Return the [X, Y] coordinate for the center point of the cell that contains the specified text.  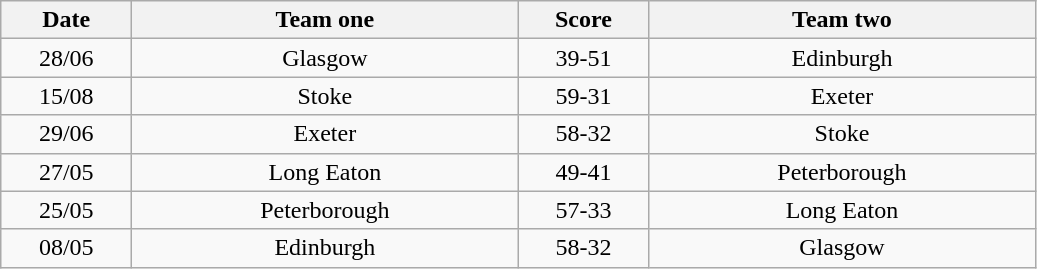
Date [66, 20]
Team one [325, 20]
Score [584, 20]
27/05 [66, 172]
Team two [842, 20]
08/05 [66, 248]
25/05 [66, 210]
28/06 [66, 58]
39-51 [584, 58]
57-33 [584, 210]
15/08 [66, 96]
49-41 [584, 172]
59-31 [584, 96]
29/06 [66, 134]
